Pinpoint the cell where the given text exists, returning its (X, Y) midpoint coordinate. 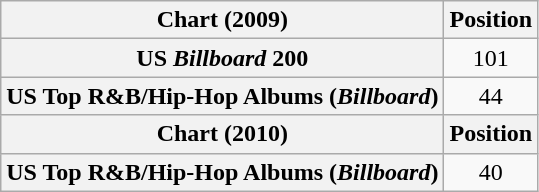
101 (491, 58)
44 (491, 96)
Chart (2010) (222, 134)
Chart (2009) (222, 20)
US Billboard 200 (222, 58)
40 (491, 172)
